From the cell containing the given text, extract its center point as [x, y] coordinate. 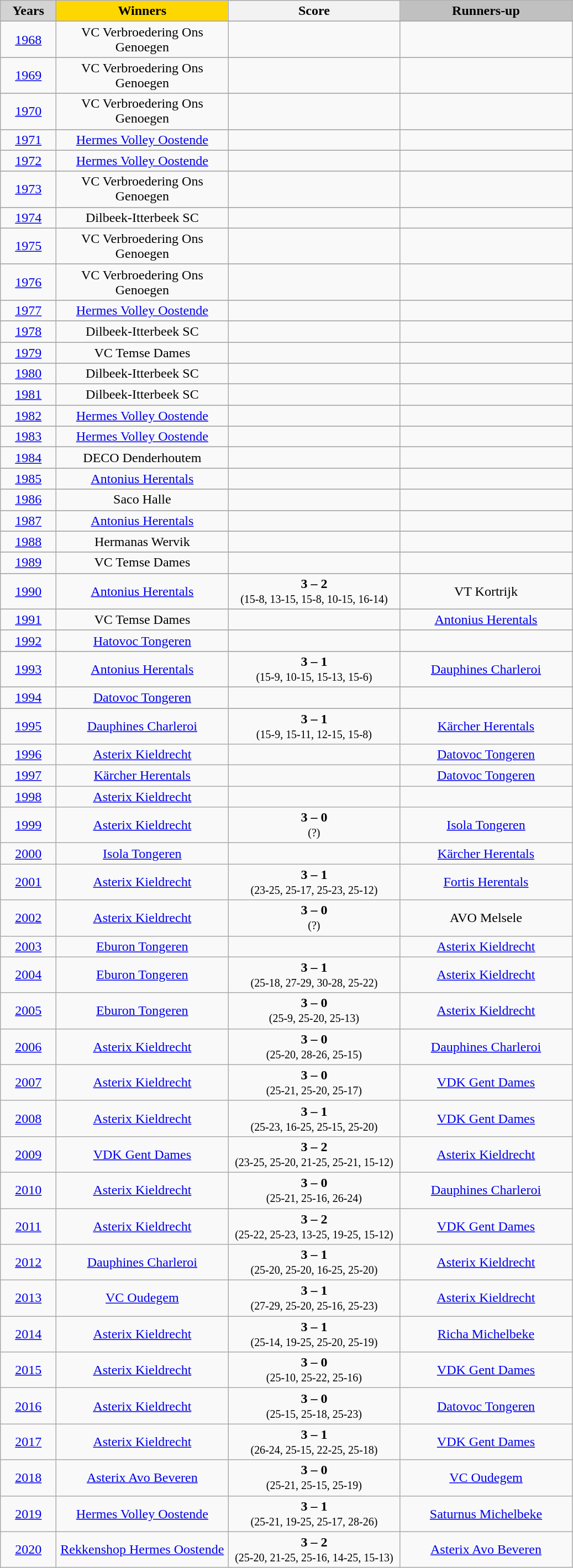
1988 [29, 542]
2003 [29, 946]
3 – 1(15-9, 10-15, 15-13, 15-6) [314, 669]
2004 [29, 975]
1969 [29, 75]
3 – 0(25-21, 25-16, 26-24) [314, 1190]
3 – 1(25-18, 27-29, 30-28, 25-22) [314, 975]
3 – 1(25-23, 16-25, 25-15, 25-20) [314, 1119]
1999 [29, 825]
1985 [29, 479]
1981 [29, 395]
2000 [29, 854]
1980 [29, 374]
2005 [29, 1010]
3 – 1(25-20, 25-20, 16-25, 25-20) [314, 1262]
3 – 1(26-24, 25-15, 22-25, 25-18) [314, 1442]
3 – 1(23-25, 25-17, 25-23, 25-12) [314, 882]
1982 [29, 416]
2008 [29, 1119]
1994 [29, 697]
3 – 1(25-14, 19-25, 25-20, 25-19) [314, 1334]
2016 [29, 1406]
3 – 2(25-20, 21-25, 25-16, 14-25, 15-13) [314, 1549]
Saturnus Michelbeke [486, 1514]
2011 [29, 1226]
2009 [29, 1154]
2020 [29, 1549]
2019 [29, 1514]
3 – 2(23-25, 25-20, 21-25, 25-21, 15-12) [314, 1154]
2018 [29, 1477]
DECO Denderhoutem [143, 458]
Runners-up [486, 11]
1986 [29, 500]
3 – 1(15-9, 15-11, 12-15, 15-8) [314, 725]
1976 [29, 282]
1990 [29, 591]
2001 [29, 882]
3 – 0(25-21, 25-20, 25-17) [314, 1082]
1971 [29, 140]
2002 [29, 918]
2017 [29, 1442]
3 – 0(25-10, 25-22, 25-16) [314, 1370]
1974 [29, 218]
2015 [29, 1370]
2013 [29, 1299]
3 – 1(27-29, 25-20, 25-16, 25-23) [314, 1299]
Hermanas Wervik [143, 542]
1987 [29, 521]
1996 [29, 755]
2010 [29, 1190]
Fortis Herentals [486, 882]
Saco Halle [143, 500]
3 – 0(25-9, 25-20, 25-13) [314, 1010]
1979 [29, 353]
3 – 0(25-20, 28-26, 25-15) [314, 1047]
2014 [29, 1334]
1995 [29, 725]
1970 [29, 112]
3 – 0(25-21, 25-15, 25-19) [314, 1477]
Years [29, 11]
AVO Melsele [486, 918]
Score [314, 11]
1997 [29, 776]
1998 [29, 797]
1968 [29, 40]
Rekkenshop Hermes Oostende [143, 1549]
3 – 0(25-15, 25-18, 25-23) [314, 1406]
1989 [29, 563]
1977 [29, 310]
Richa Michelbeke [486, 1334]
Winners [143, 11]
1992 [29, 640]
2007 [29, 1082]
1972 [29, 161]
Hatovoc Tongeren [143, 640]
1978 [29, 331]
1984 [29, 458]
1975 [29, 246]
3 – 2(25-22, 25-23, 13-25, 19-25, 15-12) [314, 1226]
2006 [29, 1047]
1983 [29, 437]
VT Kortrijk [486, 591]
1991 [29, 619]
2012 [29, 1262]
1973 [29, 189]
1993 [29, 669]
3 – 1(25-21, 19-25, 25-17, 28-26) [314, 1514]
3 – 2(15-8, 13-15, 15-8, 10-15, 16-14) [314, 591]
